Return [x, y] of the center of cell containing provided text 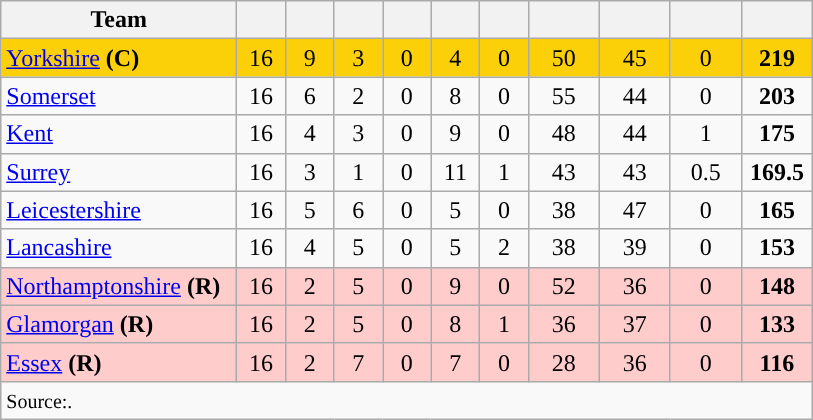
47 [634, 210]
175 [776, 134]
169.5 [776, 172]
Source:. [407, 400]
Essex (R) [119, 362]
0.5 [706, 172]
Surrey [119, 172]
52 [564, 286]
203 [776, 96]
11 [456, 172]
133 [776, 324]
50 [564, 58]
Leicestershire [119, 210]
55 [564, 96]
Kent [119, 134]
45 [634, 58]
Team [119, 20]
Lancashire [119, 248]
165 [776, 210]
39 [634, 248]
Glamorgan (R) [119, 324]
28 [564, 362]
Northamptonshire (R) [119, 286]
219 [776, 58]
48 [564, 134]
Somerset [119, 96]
153 [776, 248]
116 [776, 362]
Yorkshire (C) [119, 58]
37 [634, 324]
148 [776, 286]
